Search for the cell housing the specified text and yield its [X, Y] center coordinate. 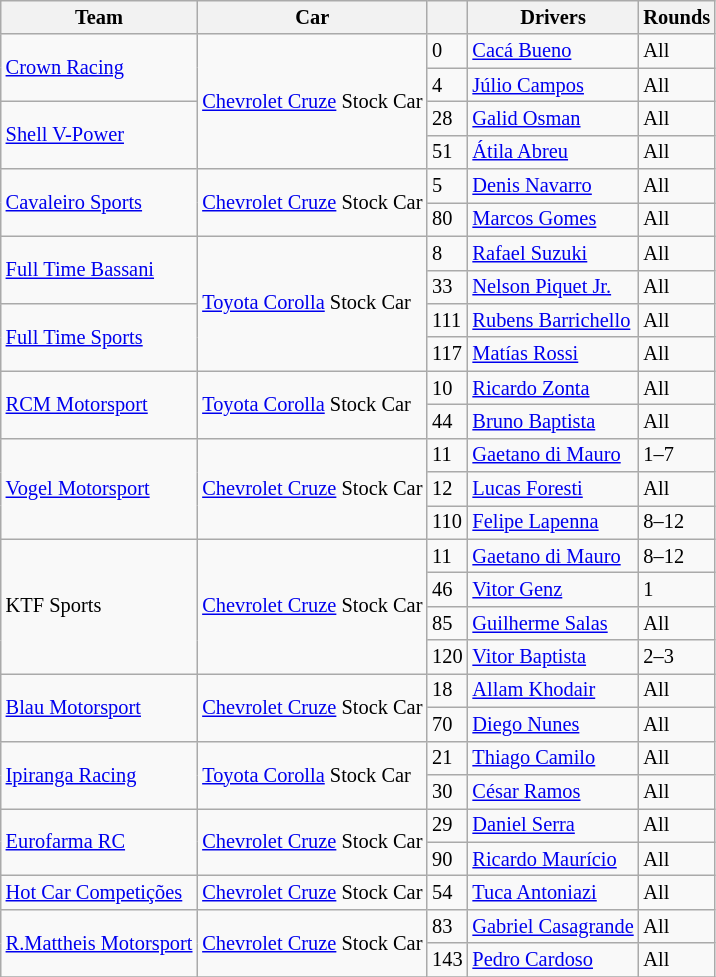
Lucas Foresti [554, 489]
83 [447, 926]
Júlio Campos [554, 85]
Galid Osman [554, 118]
10 [447, 388]
RCM Motorsport [100, 404]
Full Time Bassani [100, 270]
1 [678, 589]
César Ramos [554, 791]
Denis Navarro [554, 186]
90 [447, 859]
Full Time Sports [100, 336]
Guilherme Salas [554, 623]
Cavaleiro Sports [100, 202]
29 [447, 825]
0 [447, 51]
Ricardo Zonta [554, 388]
5 [447, 186]
Átila Abreu [554, 152]
Daniel Serra [554, 825]
Thiago Camilo [554, 758]
Gabriel Casagrande [554, 926]
4 [447, 85]
54 [447, 892]
28 [447, 118]
Vogel Motorsport [100, 488]
Allam Khodair [554, 690]
18 [447, 690]
R.Mattheis Motorsport [100, 942]
70 [447, 724]
1–7 [678, 455]
Vitor Baptista [554, 657]
Crown Racing [100, 68]
Felipe Lapenna [554, 522]
Nelson Piquet Jr. [554, 287]
Rafael Suzuki [554, 253]
Vitor Genz [554, 589]
2–3 [678, 657]
KTF Sports [100, 606]
Drivers [554, 17]
Cacá Bueno [554, 51]
Rounds [678, 17]
Marcos Gomes [554, 219]
30 [447, 791]
51 [447, 152]
80 [447, 219]
Shell V-Power [100, 134]
Diego Nunes [554, 724]
Tuca Antoniazi [554, 892]
Hot Car Competições [100, 892]
Pedro Cardoso [554, 960]
46 [447, 589]
111 [447, 320]
Rubens Barrichello [554, 320]
Bruno Baptista [554, 421]
Team [100, 17]
Matías Rossi [554, 354]
44 [447, 421]
85 [447, 623]
Car [312, 17]
110 [447, 522]
Ricardo Maurício [554, 859]
120 [447, 657]
33 [447, 287]
143 [447, 960]
21 [447, 758]
Eurofarma RC [100, 842]
12 [447, 489]
Blau Motorsport [100, 706]
8 [447, 253]
117 [447, 354]
Ipiranga Racing [100, 774]
